Detect which cell encompasses the target text, then output its (x, y) center coordinate. 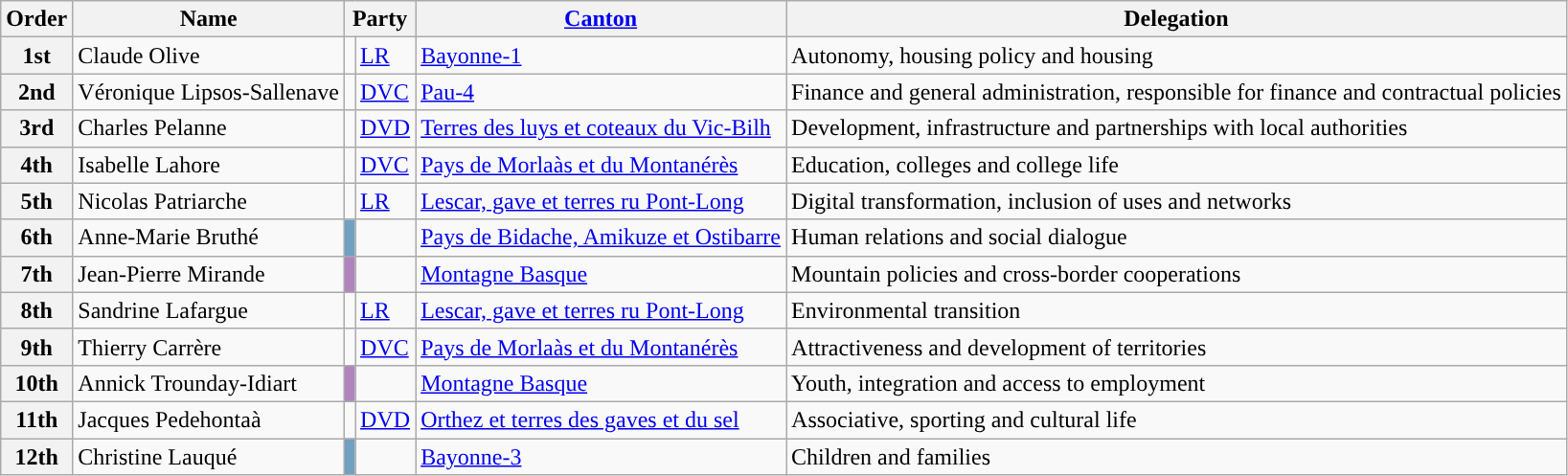
9th (36, 347)
Finance and general administration, responsible for finance and contractual policies (1176, 92)
Bayonne-1 (602, 56)
Charles Pelanne (209, 128)
Claude Olive (209, 56)
Anne-Marie Bruthé (209, 238)
Human relations and social dialogue (1176, 238)
7th (36, 274)
8th (36, 310)
Thierry Carrère (209, 347)
Canton (602, 19)
Environmental transition (1176, 310)
Sandrine Lafargue (209, 310)
2nd (36, 92)
Attractiveness and development of territories (1176, 347)
Isabelle Lahore (209, 165)
3rd (36, 128)
Digital transformation, inclusion of uses and networks (1176, 201)
Name (209, 19)
Orthez et terres des gaves et du sel (602, 419)
Pays de Bidache, Amikuze et Ostibarre (602, 238)
Nicolas Patriarche (209, 201)
Autonomy, housing policy and housing (1176, 56)
1st (36, 56)
Youth, integration and access to employment (1176, 383)
4th (36, 165)
Terres des luys et coteaux du Vic-Bilh (602, 128)
Education, colleges and college life (1176, 165)
Jean-Pierre Mirande (209, 274)
6th (36, 238)
Jacques Pedehontaà (209, 419)
Associative, sporting and cultural life (1176, 419)
Order (36, 19)
11th (36, 419)
Mountain policies and cross-border cooperations (1176, 274)
12th (36, 457)
Party (379, 19)
Christine Lauqué (209, 457)
Véronique Lipsos-Sallenave (209, 92)
Delegation (1176, 19)
Children and families (1176, 457)
Development, infrastructure and partnerships with local authorities (1176, 128)
Pau-4 (602, 92)
10th (36, 383)
Annick Trounday-Idiart (209, 383)
Bayonne-3 (602, 457)
5th (36, 201)
